Find where the given text appears and provide that cell's center as [X, Y] coordinate. 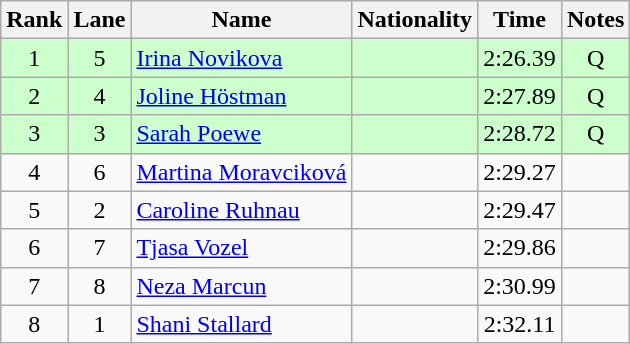
Lane [100, 20]
Name [242, 20]
Notes [595, 20]
Shani Stallard [242, 324]
Irina Novikova [242, 58]
2:29.27 [520, 172]
2:30.99 [520, 286]
2:28.72 [520, 134]
Neza Marcun [242, 286]
Sarah Poewe [242, 134]
Tjasa Vozel [242, 248]
Rank [34, 20]
Caroline Ruhnau [242, 210]
Martina Moravciková [242, 172]
2:27.89 [520, 96]
Joline Höstman [242, 96]
2:32.11 [520, 324]
Time [520, 20]
2:29.47 [520, 210]
2:29.86 [520, 248]
Nationality [415, 20]
2:26.39 [520, 58]
